Extract the (X, Y) coordinate from the center of the cell holding the provided text.  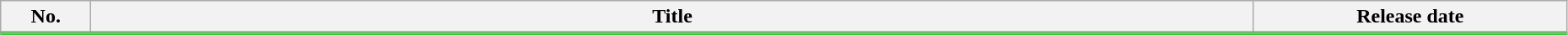
Title (672, 17)
Release date (1410, 17)
No. (46, 17)
